Find where the given text appears and provide that cell's center as (x, y) coordinate. 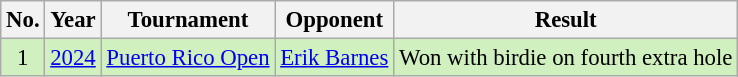
2024 (73, 58)
Won with birdie on fourth extra hole (566, 58)
Puerto Rico Open (188, 58)
Erik Barnes (334, 58)
Opponent (334, 20)
No. (23, 20)
Result (566, 20)
1 (23, 58)
Tournament (188, 20)
Year (73, 20)
